For the text-containing cell, return its midpoint in [x, y] coordinate format. 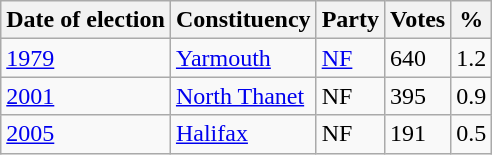
Yarmouth [243, 58]
Halifax [243, 134]
0.9 [472, 96]
North Thanet [243, 96]
640 [418, 58]
191 [418, 134]
0.5 [472, 134]
Date of election [86, 20]
2001 [86, 96]
Votes [418, 20]
Party [350, 20]
% [472, 20]
Constituency [243, 20]
1979 [86, 58]
395 [418, 96]
2005 [86, 134]
1.2 [472, 58]
